For the text-containing cell, return its midpoint in (x, y) coordinate format. 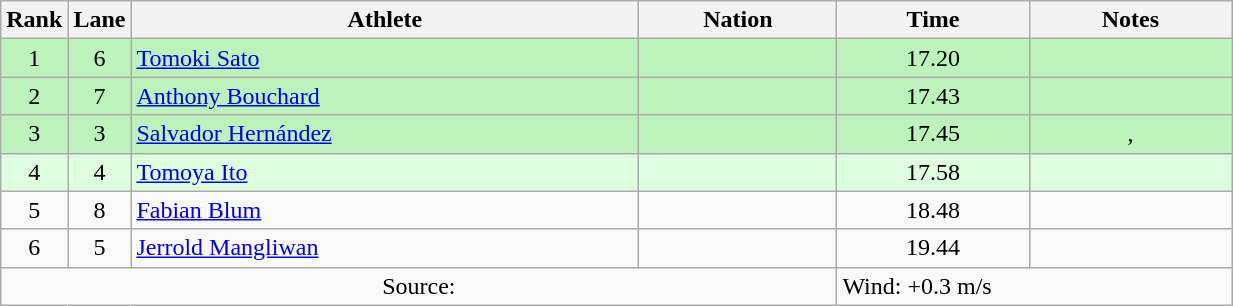
17.20 (933, 58)
Source: (419, 286)
Notes (1130, 20)
Rank (34, 20)
8 (100, 210)
Wind: +0.3 m/s (1034, 286)
19.44 (933, 248)
Athlete (385, 20)
2 (34, 96)
, (1130, 134)
Salvador Hernández (385, 134)
1 (34, 58)
Tomoki Sato (385, 58)
Fabian Blum (385, 210)
Nation (738, 20)
Jerrold Mangliwan (385, 248)
Time (933, 20)
17.43 (933, 96)
Anthony Bouchard (385, 96)
18.48 (933, 210)
17.58 (933, 172)
17.45 (933, 134)
Lane (100, 20)
Tomoya Ito (385, 172)
7 (100, 96)
